Identify which cell holds the provided text, then report its (X, Y) central coordinate. 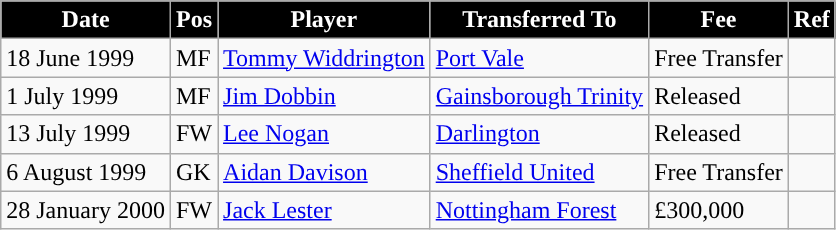
Pos (194, 20)
Gainsborough Trinity (539, 96)
Jim Dobbin (324, 96)
Ref (812, 20)
Sheffield United (539, 172)
1 July 1999 (86, 96)
Tommy Widdrington (324, 58)
GK (194, 172)
Port Vale (539, 58)
Transferred To (539, 20)
28 January 2000 (86, 210)
Player (324, 20)
18 June 1999 (86, 58)
Darlington (539, 134)
Fee (719, 20)
Nottingham Forest (539, 210)
13 July 1999 (86, 134)
Date (86, 20)
Jack Lester (324, 210)
Aidan Davison (324, 172)
Lee Nogan (324, 134)
6 August 1999 (86, 172)
£300,000 (719, 210)
